Determine the (x, y) coordinate at the center of the cell enclosing the given text.  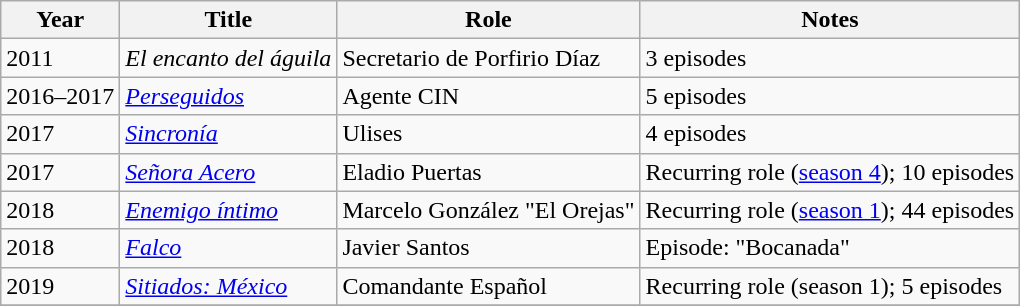
Señora Acero (228, 172)
Javier Santos (488, 248)
Recurring role (season 4); 10 episodes (830, 172)
Marcelo González "El Orejas" (488, 210)
Ulises (488, 134)
Secretario de Porfirio Díaz (488, 58)
Title (228, 20)
Episode: "Bocanada" (830, 248)
Eladio Puertas (488, 172)
Comandante Español (488, 286)
Notes (830, 20)
El encanto del águila (228, 58)
Agente CIN (488, 96)
3 episodes (830, 58)
Year (60, 20)
Role (488, 20)
Recurring role (season 1); 44 episodes (830, 210)
5 episodes (830, 96)
2011 (60, 58)
2019 (60, 286)
Sitiados: México (228, 286)
Enemigo íntimo (228, 210)
Perseguidos (228, 96)
Falco (228, 248)
Recurring role (season 1); 5 episodes (830, 286)
2016–2017 (60, 96)
4 episodes (830, 134)
Sincronía (228, 134)
